Scan for the cell matching the given text and deliver its [X, Y] coordinate at center. 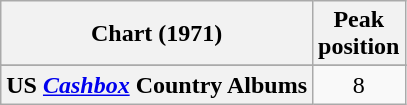
Chart (1971) [157, 34]
Peakposition [359, 34]
US Cashbox Country Albums [157, 85]
8 [359, 85]
